Search for the cell housing the specified text and yield its (X, Y) center coordinate. 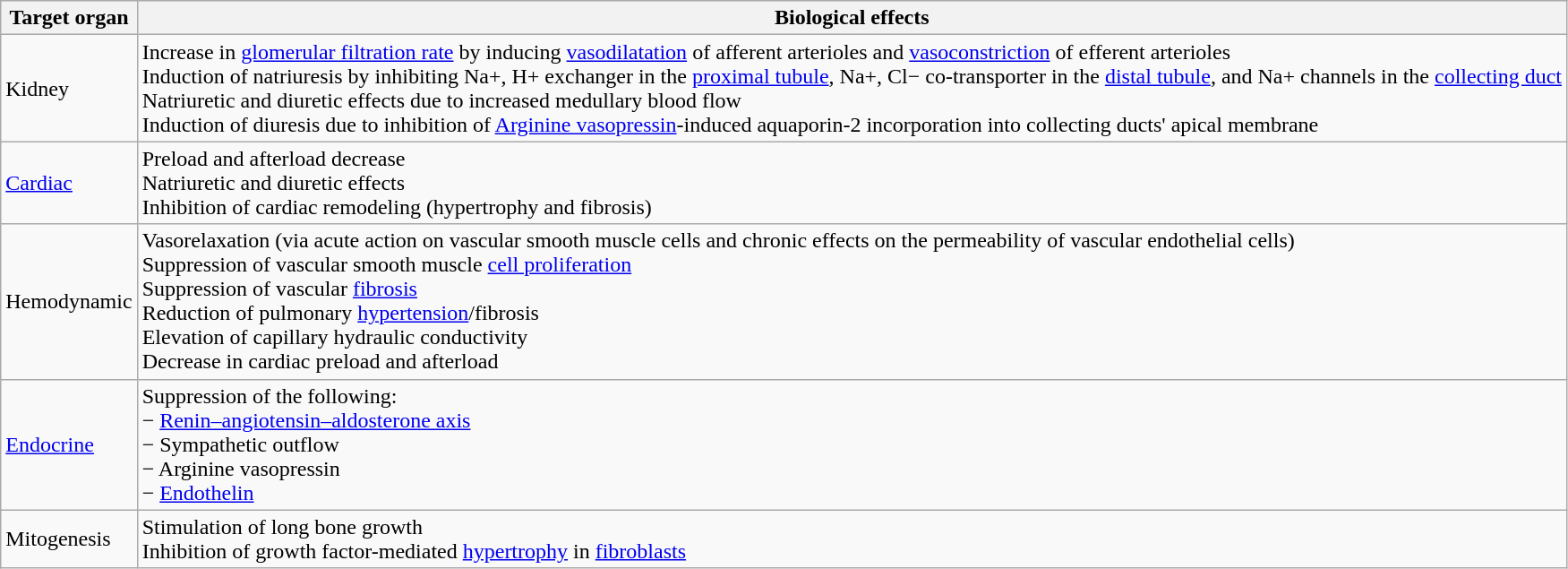
Mitogenesis (69, 539)
Suppression of the following:− Renin–angiotensin–aldosterone axis− Sympathetic outflow− Arginine vasopressin− Endothelin (852, 444)
Target organ (69, 18)
Stimulation of long bone growthInhibition of growth factor-mediated hypertrophy in fibroblasts (852, 539)
Cardiac (69, 183)
Preload and afterload decreaseNatriuretic and diuretic effectsInhibition of cardiac remodeling (hypertrophy and fibrosis) (852, 183)
Endocrine (69, 444)
Biological effects (852, 18)
Kidney (69, 88)
Hemodynamic (69, 301)
